Capture the cell that displays the provided text and extract its [X, Y] central coordinate. 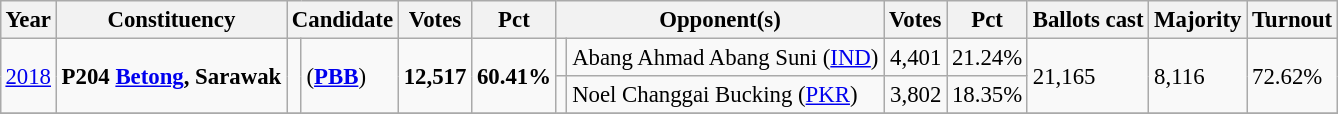
Year [28, 20]
Turnout [1292, 20]
Majority [1198, 20]
Ballots cast [1088, 20]
8,116 [1198, 76]
60.41% [514, 76]
Abang Ahmad Abang Suni (IND) [726, 57]
(PBB) [350, 76]
4,401 [916, 57]
3,802 [916, 95]
Constituency [171, 20]
18.35% [988, 95]
Opponent(s) [720, 20]
12,517 [434, 76]
21,165 [1088, 76]
Noel Changgai Bucking (PKR) [726, 95]
P204 Betong, Sarawak [171, 76]
Candidate [342, 20]
21.24% [988, 57]
72.62% [1292, 76]
2018 [28, 76]
